Capture the cell that displays the provided text and extract its (x, y) central coordinate. 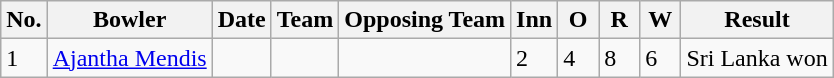
R (620, 20)
Sri Lanka won (757, 58)
Opposing Team (425, 20)
Result (757, 20)
W (660, 20)
Date (242, 20)
1 (24, 58)
8 (620, 58)
Bowler (130, 20)
6 (660, 58)
Team (305, 20)
2 (534, 58)
4 (578, 58)
Inn (534, 20)
O (578, 20)
Ajantha Mendis (130, 58)
No. (24, 20)
